Determine the [X, Y] coordinate at the center of the cell enclosing the given text.  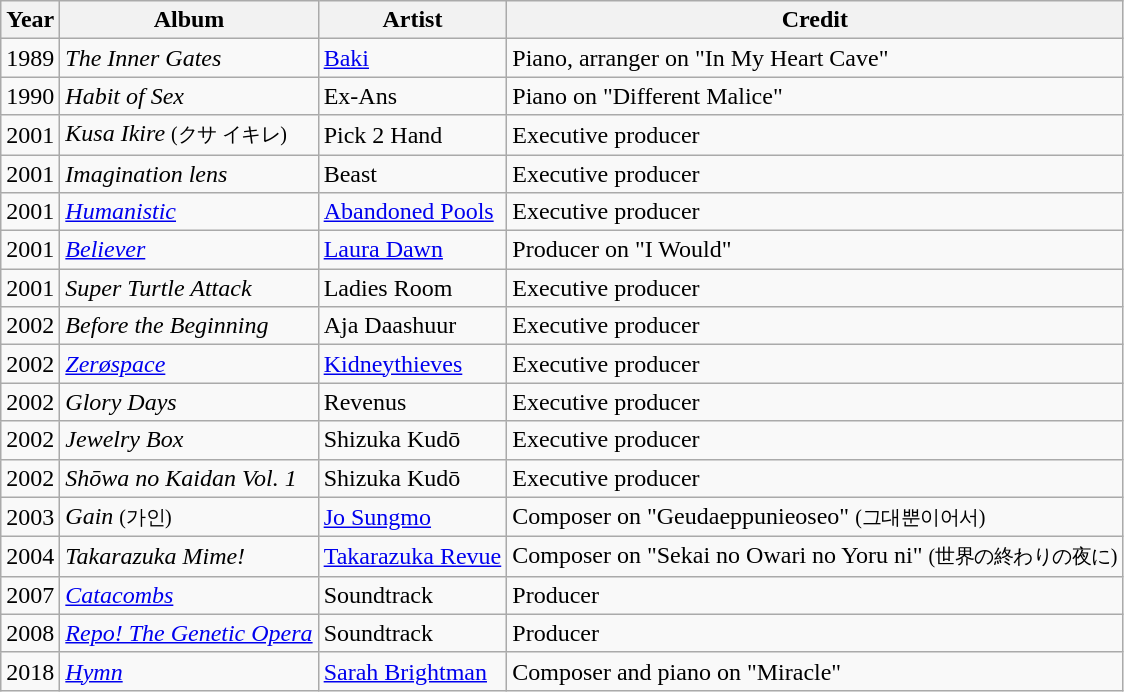
Zerøspace [189, 364]
Takarazuka Mime! [189, 557]
The Inner Gates [189, 58]
Pick 2 Hand [412, 135]
Glory Days [189, 402]
Before the Beginning [189, 326]
Composer on "Geudaeppunieoseo" (그대뿐이어서) [815, 517]
2003 [30, 517]
Artist [412, 20]
Beast [412, 173]
2004 [30, 557]
Piano, arranger on "In My Heart Cave" [815, 58]
Baki [412, 58]
Album [189, 20]
2007 [30, 595]
Revenus [412, 402]
Imagination lens [189, 173]
Abandoned Pools [412, 212]
Kusa Ikire (クサ イキレ) [189, 135]
Producer on "I Would" [815, 250]
Kidneythieves [412, 364]
Habit of Sex [189, 96]
Believer [189, 250]
Jewelry Box [189, 440]
Ladies Room [412, 288]
Takarazuka Revue [412, 557]
1990 [30, 96]
1989 [30, 58]
Catacombs [189, 595]
Year [30, 20]
Ex-Ans [412, 96]
Shōwa no Kaidan Vol. 1 [189, 478]
Aja Daashuur [412, 326]
2008 [30, 633]
Credit [815, 20]
Composer on "Sekai no Owari no Yoru ni" (世界の終わりの夜に) [815, 557]
Jo Sungmo [412, 517]
Sarah Brightman [412, 671]
Hymn [189, 671]
Super Turtle Attack [189, 288]
Gain (가인) [189, 517]
Composer and piano on "Miracle" [815, 671]
Repo! The Genetic Opera [189, 633]
Humanistic [189, 212]
2018 [30, 671]
Laura Dawn [412, 250]
Piano on "Different Malice" [815, 96]
